Scan for the cell matching the given text and deliver its (x, y) coordinate at center. 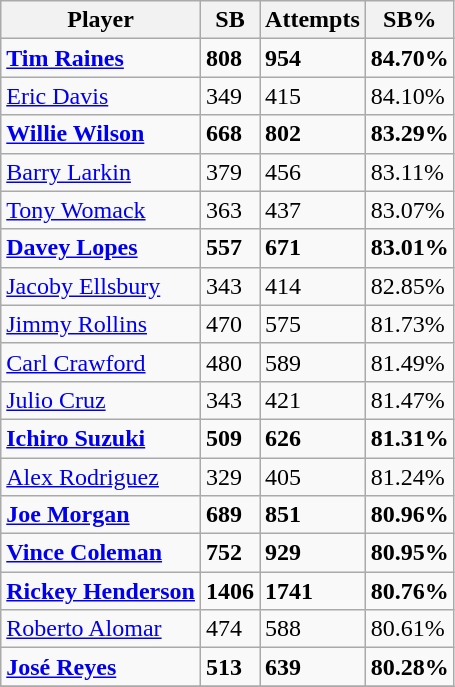
415 (313, 96)
81.24% (410, 477)
80.28% (410, 667)
Joe Morgan (101, 515)
802 (313, 134)
Davey Lopes (101, 248)
Julio Cruz (101, 400)
513 (230, 667)
Eric Davis (101, 96)
81.49% (410, 362)
81.47% (410, 400)
349 (230, 96)
329 (230, 477)
80.76% (410, 591)
1741 (313, 591)
83.29% (410, 134)
808 (230, 58)
SB% (410, 20)
80.96% (410, 515)
405 (313, 477)
Barry Larkin (101, 172)
414 (313, 286)
Alex Rodriguez (101, 477)
Jimmy Rollins (101, 324)
480 (230, 362)
557 (230, 248)
81.73% (410, 324)
421 (313, 400)
671 (313, 248)
82.85% (410, 286)
Carl Crawford (101, 362)
929 (313, 553)
Rickey Henderson (101, 591)
456 (313, 172)
575 (313, 324)
639 (313, 667)
954 (313, 58)
Player (101, 20)
80.95% (410, 553)
80.61% (410, 629)
84.10% (410, 96)
379 (230, 172)
589 (313, 362)
752 (230, 553)
Ichiro Suzuki (101, 438)
363 (230, 210)
Roberto Alomar (101, 629)
Tim Raines (101, 58)
1406 (230, 591)
509 (230, 438)
José Reyes (101, 667)
84.70% (410, 58)
83.01% (410, 248)
Tony Womack (101, 210)
83.11% (410, 172)
Jacoby Ellsbury (101, 286)
588 (313, 629)
83.07% (410, 210)
470 (230, 324)
851 (313, 515)
81.31% (410, 438)
SB (230, 20)
626 (313, 438)
Attempts (313, 20)
437 (313, 210)
474 (230, 629)
668 (230, 134)
Willie Wilson (101, 134)
689 (230, 515)
Vince Coleman (101, 553)
